Scan for the cell matching the given text and deliver its (x, y) coordinate at center. 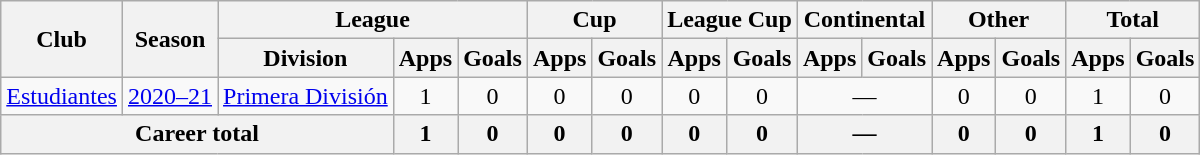
Cup (594, 20)
Continental (864, 20)
Career total (197, 134)
2020–21 (170, 96)
League Cup (730, 20)
League (373, 20)
Season (170, 39)
Division (306, 58)
Club (62, 39)
Estudiantes (62, 96)
Total (1133, 20)
Other (999, 20)
Primera División (306, 96)
